Locate the cell with the specified text and output its (X, Y) center coordinate. 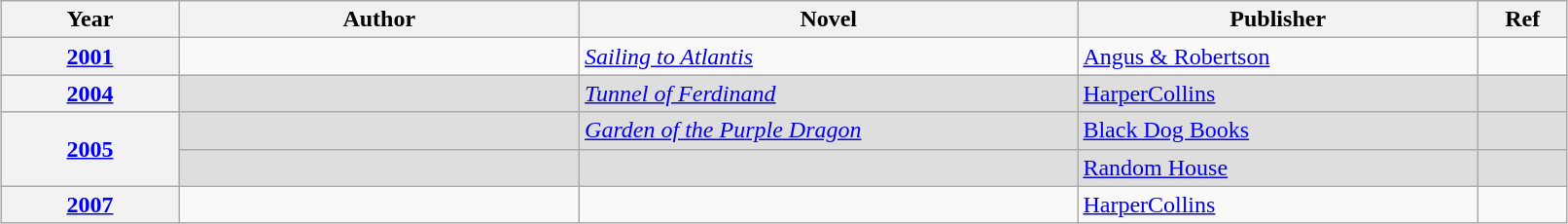
Angus & Robertson (1278, 56)
Novel (829, 19)
2004 (89, 93)
Black Dog Books (1278, 131)
Year (89, 19)
Ref (1523, 19)
2005 (89, 149)
2007 (89, 205)
Sailing to Atlantis (829, 56)
Publisher (1278, 19)
Random House (1278, 168)
Tunnel of Ferdinand (829, 93)
Garden of the Purple Dragon (829, 131)
2001 (89, 56)
Author (379, 19)
